Pinpoint the cell where the given text exists, returning its (X, Y) midpoint coordinate. 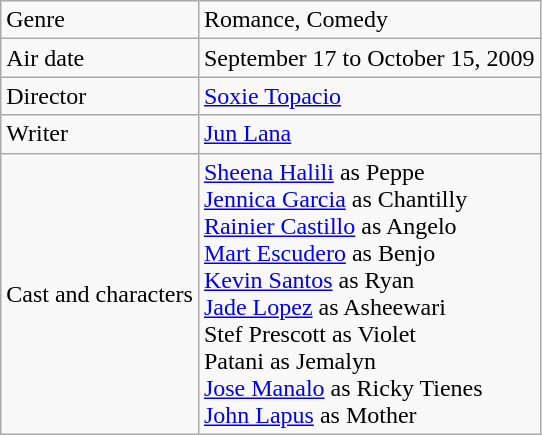
Genre (100, 20)
Writer (100, 134)
September 17 to October 15, 2009 (369, 58)
Cast and characters (100, 294)
Director (100, 96)
Jun Lana (369, 134)
Air date (100, 58)
Soxie Topacio (369, 96)
Romance, Comedy (369, 20)
